Search for the cell housing the specified text and yield its [X, Y] center coordinate. 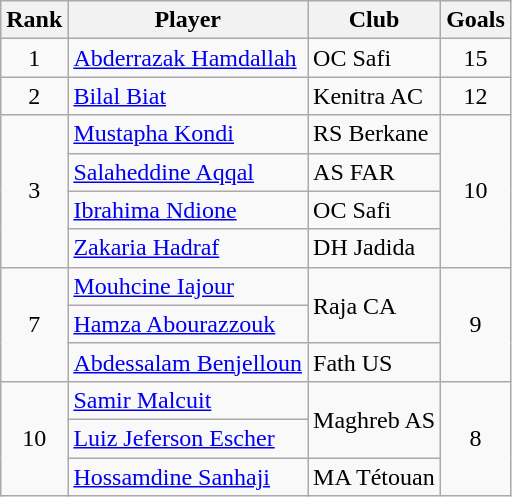
Goals [476, 20]
7 [34, 324]
2 [34, 96]
Fath US [374, 362]
15 [476, 58]
1 [34, 58]
Maghreb AS [374, 419]
Rank [34, 20]
Club [374, 20]
Mustapha Kondi [188, 134]
Raja CA [374, 305]
AS FAR [374, 172]
12 [476, 96]
MA Tétouan [374, 477]
8 [476, 438]
9 [476, 324]
Player [188, 20]
Kenitra AC [374, 96]
Ibrahima Ndione [188, 210]
RS Berkane [374, 134]
Hossamdine Sanhaji [188, 477]
3 [34, 191]
Hamza Abourazzouk [188, 324]
Samir Malcuit [188, 400]
Abdessalam Benjelloun [188, 362]
Abderrazak Hamdallah [188, 58]
DH Jadida [374, 248]
Luiz Jeferson Escher [188, 438]
Salaheddine Aqqal [188, 172]
Mouhcine Iajour [188, 286]
Zakaria Hadraf [188, 248]
Bilal Biat [188, 96]
